Detect which cell encompasses the target text, then output its (x, y) center coordinate. 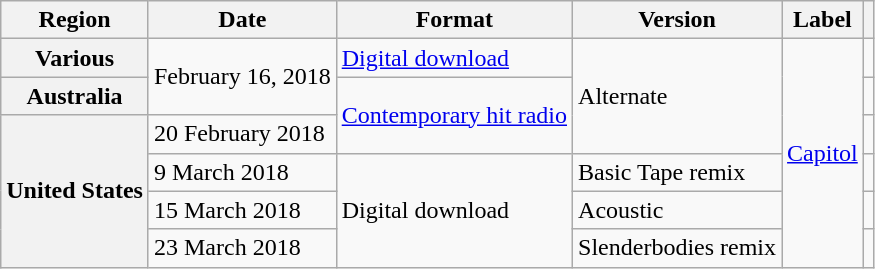
February 16, 2018 (242, 77)
23 March 2018 (242, 248)
Acoustic (678, 210)
United States (75, 191)
Basic Tape remix (678, 172)
Capitol (823, 153)
Format (454, 20)
Region (75, 20)
Alternate (678, 96)
Various (75, 58)
Contemporary hit radio (454, 115)
Version (678, 20)
Label (823, 20)
9 March 2018 (242, 172)
20 February 2018 (242, 134)
Australia (75, 96)
Date (242, 20)
15 March 2018 (242, 210)
Slenderbodies remix (678, 248)
